Determine the [x, y] coordinate at the center of the cell enclosing the given text.  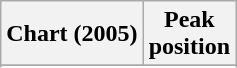
Chart (2005) [72, 34]
Peakposition [189, 34]
